From the cell containing the given text, extract its center point as (X, Y) coordinate. 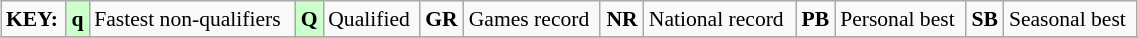
GR (442, 19)
KEY: (34, 19)
Fastest non-qualifiers (192, 19)
Personal best (900, 19)
Games record (532, 19)
Qualified (371, 19)
q (78, 19)
Q (309, 19)
Seasonal best (1070, 19)
PB (816, 19)
National record (720, 19)
NR (622, 19)
SB (985, 19)
